Capture the cell that displays the provided text and extract its [X, Y] central coordinate. 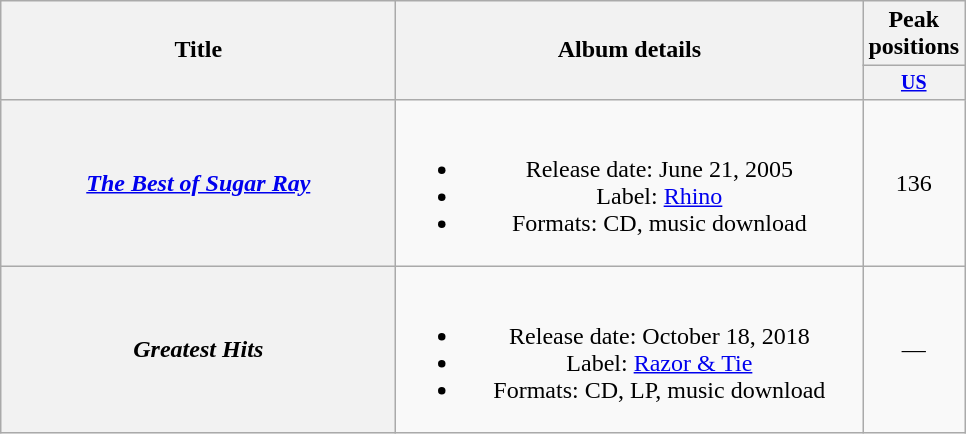
US [914, 82]
Release date: June 21, 2005Label: RhinoFormats: CD, music download [630, 182]
Release date: October 18, 2018Label: Razor & TieFormats: CD, LP, music download [630, 350]
136 [914, 182]
Title [198, 50]
Greatest Hits [198, 350]
The Best of Sugar Ray [198, 182]
Peak positions [914, 34]
— [914, 350]
Album details [630, 50]
